Find where the given text appears and provide that cell's center as [x, y] coordinate. 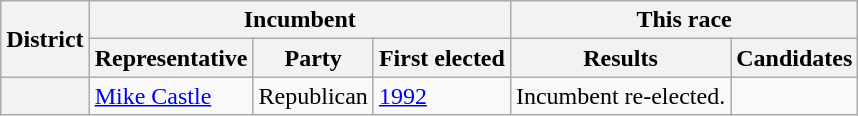
1992 [442, 96]
Mike Castle [171, 96]
Republican [313, 96]
Party [313, 58]
Incumbent [300, 20]
Candidates [794, 58]
Representative [171, 58]
This race [684, 20]
District [45, 39]
Incumbent re-elected. [620, 96]
Results [620, 58]
First elected [442, 58]
